Locate the cell with the specified text and output its [X, Y] center coordinate. 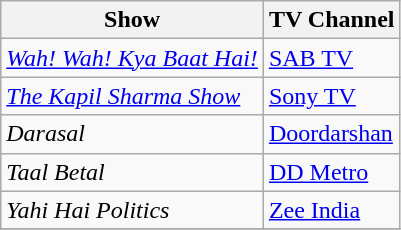
TV Channel [332, 20]
DD Metro [332, 172]
Show [132, 20]
The Kapil Sharma Show [132, 96]
Zee India [332, 210]
Wah! Wah! Kya Baat Hai! [132, 58]
Doordarshan [332, 134]
Taal Betal [132, 172]
SAB TV [332, 58]
Yahi Hai Politics [132, 210]
Darasal [132, 134]
Sony TV [332, 96]
